From the cell containing the given text, extract its center point as [X, Y] coordinate. 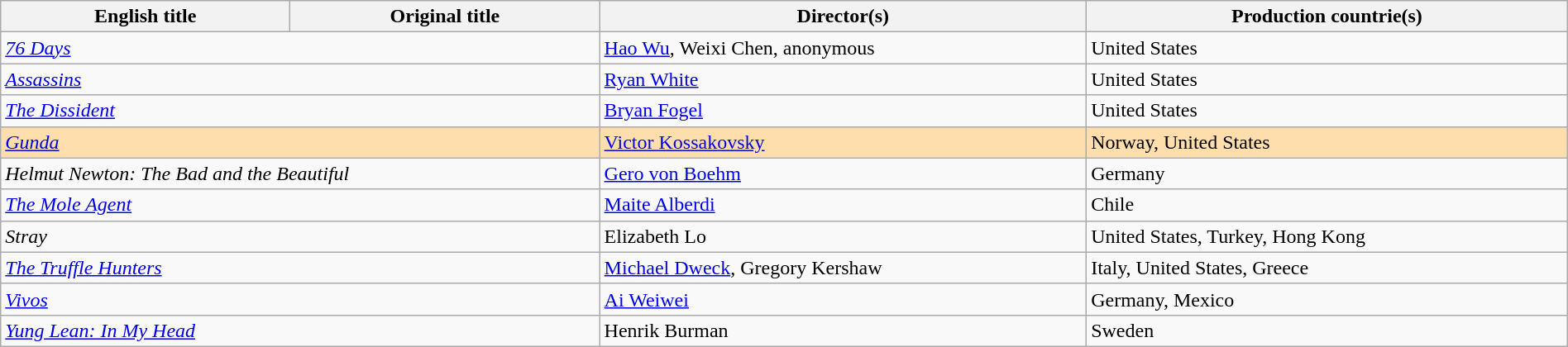
Director(s) [844, 17]
76 Days [300, 48]
Production countrie(s) [1327, 17]
Gero von Boehm [844, 173]
Sweden [1327, 330]
Germany [1327, 173]
Hao Wu, Weixi Chen, anonymous [844, 48]
Ryan White [844, 79]
Italy, United States, Greece [1327, 268]
Yung Lean: In My Head [300, 330]
Maite Alberdi [844, 205]
The Truffle Hunters [300, 268]
Bryan Fogel [844, 111]
Assassins [300, 79]
Norway, United States [1327, 142]
Germany, Mexico [1327, 299]
Elizabeth Lo [844, 236]
Helmut Newton: The Bad and the Beautiful [300, 173]
Original title [445, 17]
Gunda [300, 142]
United States, Turkey, Hong Kong [1327, 236]
English title [146, 17]
Vivos [300, 299]
Stray [300, 236]
Ai Weiwei [844, 299]
Victor Kossakovsky [844, 142]
Michael Dweck, Gregory Kershaw [844, 268]
The Mole Agent [300, 205]
The Dissident [300, 111]
Henrik Burman [844, 330]
Chile [1327, 205]
